Extract the [X, Y] coordinate from the center of the cell holding the provided text.  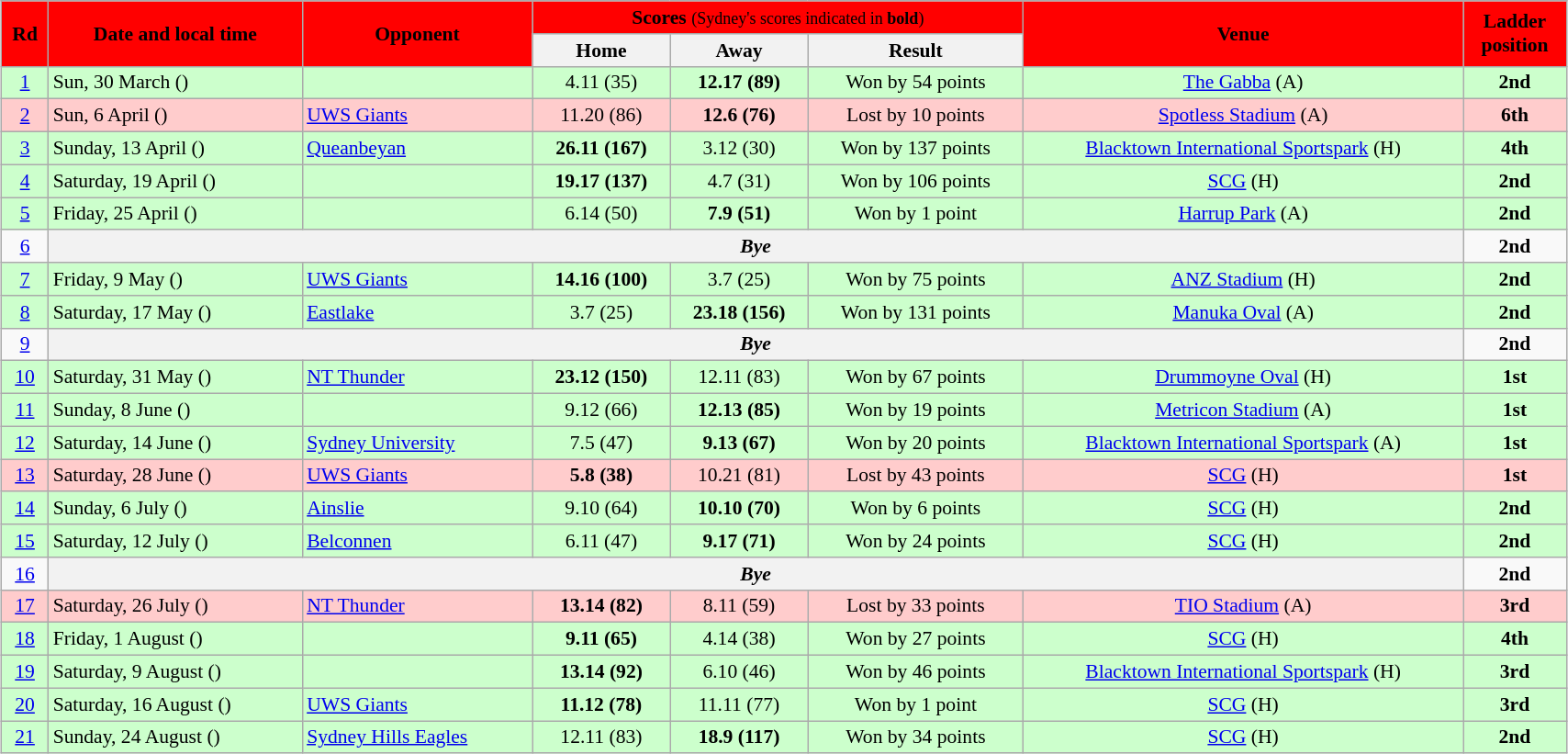
9.10 (64) [601, 509]
Spotless Stadium (A) [1243, 116]
11.12 (78) [601, 704]
TIO Stadium (A) [1243, 606]
4.14 (38) [739, 639]
Lost by 33 points [916, 606]
Saturday, 9 August () [175, 672]
Saturday, 19 April () [175, 181]
Friday, 9 May () [175, 279]
Friday, 1 August () [175, 639]
10.21 (81) [739, 476]
Friday, 25 April () [175, 214]
Blacktown International Sportspark (A) [1243, 443]
11.11 (77) [739, 704]
Won by 19 points [916, 411]
Lost by 43 points [916, 476]
Saturday, 17 May () [175, 312]
9.12 (66) [601, 411]
3 [26, 149]
6.11 (47) [601, 541]
Manuka Oval (A) [1243, 312]
Saturday, 26 July () [175, 606]
Sun, 30 March () [175, 83]
18.9 (117) [739, 737]
Saturday, 28 June () [175, 476]
12.6 (76) [739, 116]
Date and local time [175, 33]
Sydney University [417, 443]
Drummoyne Oval (H) [1243, 377]
14 [26, 509]
11 [26, 411]
Venue [1243, 33]
Scores (Sydney's scores indicated in bold) [778, 17]
3.12 (30) [739, 149]
Saturday, 16 August () [175, 704]
Lost by 10 points [916, 116]
The Gabba (A) [1243, 83]
12.17 (89) [739, 83]
10.10 (70) [739, 509]
5 [26, 214]
Won by 6 points [916, 509]
Saturday, 14 June () [175, 443]
Ladderposition [1515, 33]
Saturday, 31 May () [175, 377]
9 [26, 344]
20 [26, 704]
Harrup Park (A) [1243, 214]
Won by 24 points [916, 541]
23.18 (156) [739, 312]
6 [26, 247]
Won by 137 points [916, 149]
6.14 (50) [601, 214]
4.7 (31) [739, 181]
18 [26, 639]
Won by 34 points [916, 737]
17 [26, 606]
4 [26, 181]
7.5 (47) [601, 443]
Won by 46 points [916, 672]
26.11 (167) [601, 149]
7.9 (51) [739, 214]
Sunday, 13 April () [175, 149]
5.8 (38) [601, 476]
2 [26, 116]
Opponent [417, 33]
11.20 (86) [601, 116]
Home [601, 51]
Away [739, 51]
ANZ Stadium (H) [1243, 279]
12.13 (85) [739, 411]
Sydney Hills Eagles [417, 737]
Result [916, 51]
Ainslie [417, 509]
16 [26, 574]
Won by 131 points [916, 312]
Won by 20 points [916, 443]
19.17 (137) [601, 181]
Metricon Stadium (A) [1243, 411]
13 [26, 476]
6.10 (46) [739, 672]
Saturday, 12 July () [175, 541]
Won by 27 points [916, 639]
14.16 (100) [601, 279]
Won by 106 points [916, 181]
6th [1515, 116]
Won by 54 points [916, 83]
Sun, 6 April () [175, 116]
Won by 67 points [916, 377]
8.11 (59) [739, 606]
10 [26, 377]
13.14 (92) [601, 672]
Rd [26, 33]
Sunday, 24 August () [175, 737]
Queanbeyan [417, 149]
23.12 (150) [601, 377]
Belconnen [417, 541]
4.11 (35) [601, 83]
21 [26, 737]
9.17 (71) [739, 541]
8 [26, 312]
19 [26, 672]
Eastlake [417, 312]
7 [26, 279]
Sunday, 6 July () [175, 509]
12 [26, 443]
9.13 (67) [739, 443]
1 [26, 83]
9.11 (65) [601, 639]
15 [26, 541]
Sunday, 8 June () [175, 411]
Won by 75 points [916, 279]
13.14 (82) [601, 606]
